Pinpoint the cell where the given text exists, returning its (X, Y) midpoint coordinate. 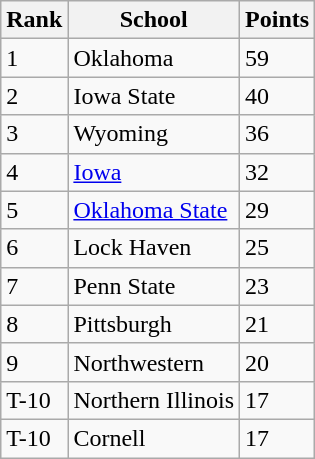
Lock Haven (154, 248)
Penn State (154, 286)
1 (34, 58)
Cornell (154, 438)
4 (34, 172)
2 (34, 96)
Northwestern (154, 362)
23 (278, 286)
5 (34, 210)
32 (278, 172)
9 (34, 362)
25 (278, 248)
Points (278, 20)
8 (34, 324)
6 (34, 248)
Rank (34, 20)
29 (278, 210)
Iowa (154, 172)
Oklahoma (154, 58)
Oklahoma State (154, 210)
20 (278, 362)
21 (278, 324)
Iowa State (154, 96)
Pittsburgh (154, 324)
Wyoming (154, 134)
7 (34, 286)
3 (34, 134)
59 (278, 58)
36 (278, 134)
Northern Illinois (154, 400)
School (154, 20)
40 (278, 96)
